Locate the cell with the specified text and output its [x, y] center coordinate. 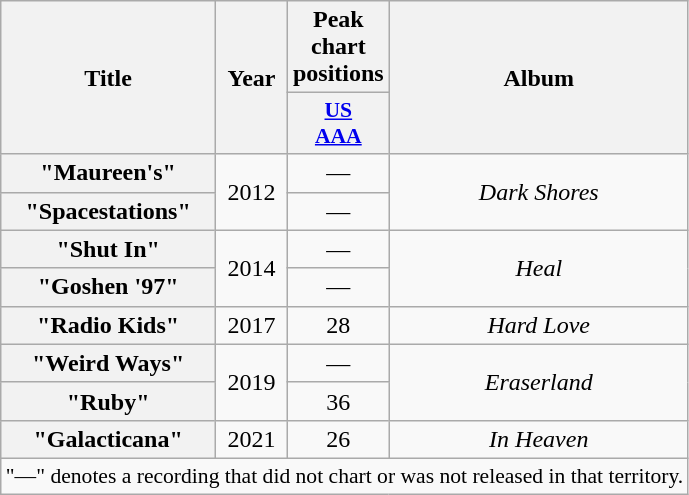
"Weird Ways" [108, 363]
Peakchartpositions [338, 47]
2014 [252, 268]
US AAA [338, 124]
2017 [252, 325]
26 [338, 439]
28 [338, 325]
"Spacestations" [108, 211]
Heal [538, 268]
Dark Shores [538, 192]
"Goshen '97" [108, 287]
"Shut In" [108, 249]
In Heaven [538, 439]
2019 [252, 382]
"Radio Kids" [108, 325]
Album [538, 78]
Eraserland [538, 382]
"Galacticana" [108, 439]
Title [108, 78]
Hard Love [538, 325]
2021 [252, 439]
2012 [252, 192]
"Ruby" [108, 401]
Year [252, 78]
"—" denotes a recording that did not chart or was not released in that territory. [345, 476]
36 [338, 401]
"Maureen's" [108, 173]
